Identify which cell holds the provided text, then report its [x, y] central coordinate. 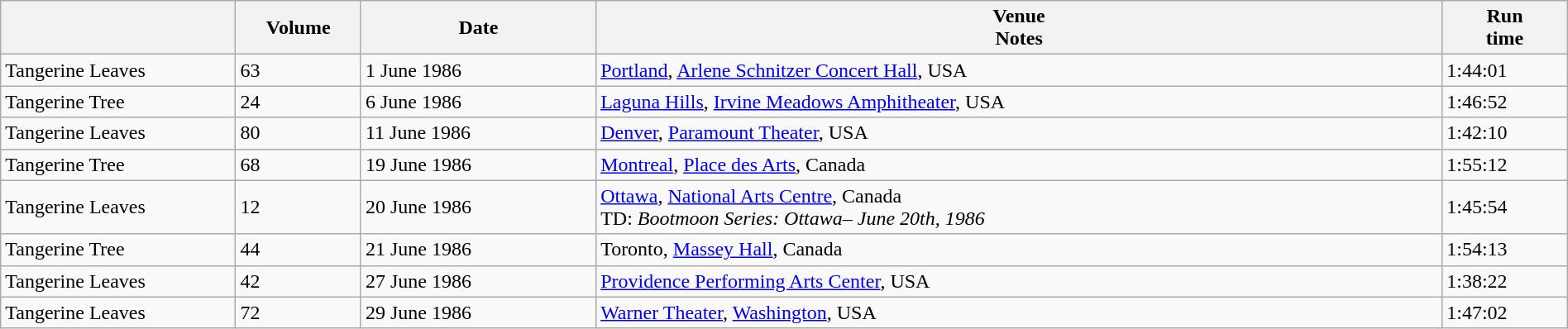
VenueNotes [1019, 28]
Volume [299, 28]
29 June 1986 [478, 312]
72 [299, 312]
1:45:54 [1505, 207]
Portland, Arlene Schnitzer Concert Hall, USA [1019, 70]
1:42:10 [1505, 133]
Providence Performing Arts Center, USA [1019, 281]
12 [299, 207]
44 [299, 250]
Warner Theater, Washington, USA [1019, 312]
Ottawa, National Arts Centre, CanadaTD: Bootmoon Series: Ottawa– June 20th, 1986 [1019, 207]
Date [478, 28]
11 June 1986 [478, 133]
19 June 1986 [478, 164]
27 June 1986 [478, 281]
1:55:12 [1505, 164]
24 [299, 102]
1:47:02 [1505, 312]
68 [299, 164]
Toronto, Massey Hall, Canada [1019, 250]
80 [299, 133]
1:38:22 [1505, 281]
6 June 1986 [478, 102]
Denver, Paramount Theater, USA [1019, 133]
1:54:13 [1505, 250]
1:46:52 [1505, 102]
21 June 1986 [478, 250]
Laguna Hills, Irvine Meadows Amphitheater, USA [1019, 102]
Montreal, Place des Arts, Canada [1019, 164]
42 [299, 281]
20 June 1986 [478, 207]
63 [299, 70]
1:44:01 [1505, 70]
Runtime [1505, 28]
1 June 1986 [478, 70]
